Find where the given text appears and provide that cell's center as [X, Y] coordinate. 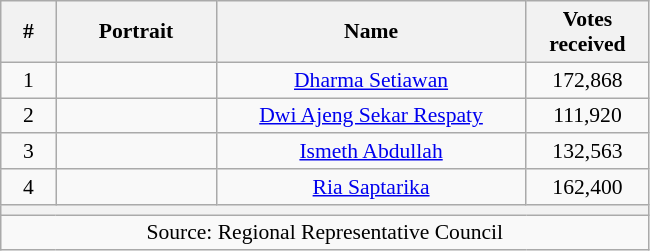
111,920 [588, 116]
Dharma Setiawan [371, 80]
3 [28, 152]
Name [371, 32]
162,400 [588, 187]
Votes received [588, 32]
# [28, 32]
4 [28, 187]
1 [28, 80]
Ria Saptarika [371, 187]
Portrait [136, 32]
132,563 [588, 152]
Dwi Ajeng Sekar Respaty [371, 116]
172,868 [588, 80]
2 [28, 116]
Source: Regional Representative Council [325, 233]
Ismeth Abdullah [371, 152]
